Scan for the cell matching the given text and deliver its [X, Y] coordinate at center. 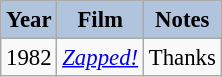
Notes [182, 20]
Thanks [182, 58]
Zapped! [100, 58]
Year [29, 20]
Film [100, 20]
1982 [29, 58]
